Pinpoint the cell where the given text exists, returning its (X, Y) midpoint coordinate. 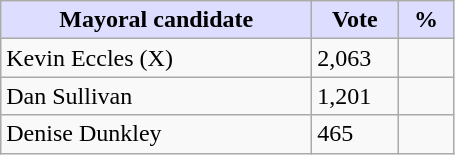
% (426, 20)
Dan Sullivan (156, 96)
Mayoral candidate (156, 20)
Denise Dunkley (156, 134)
1,201 (355, 96)
2,063 (355, 58)
Kevin Eccles (X) (156, 58)
465 (355, 134)
Vote (355, 20)
